Pinpoint the cell where the given text exists, returning its (X, Y) midpoint coordinate. 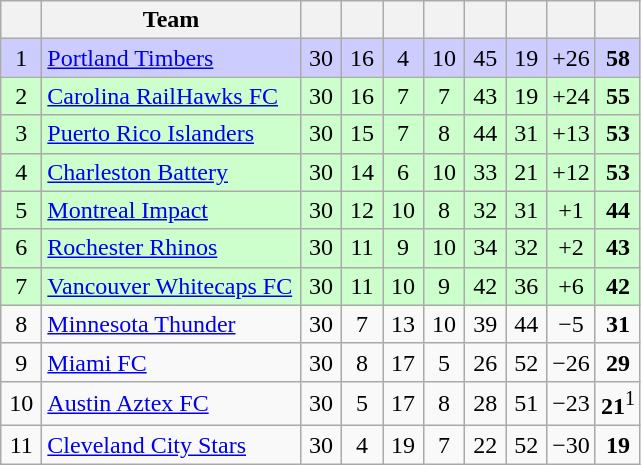
3 (22, 134)
Team (172, 20)
14 (362, 172)
Rochester Rhinos (172, 248)
+1 (572, 210)
−23 (572, 404)
34 (486, 248)
+26 (572, 58)
55 (618, 96)
12 (362, 210)
Austin Aztex FC (172, 404)
28 (486, 404)
−30 (572, 445)
+2 (572, 248)
Montreal Impact (172, 210)
−26 (572, 362)
22 (486, 445)
21 (526, 172)
Vancouver Whitecaps FC (172, 286)
Miami FC (172, 362)
Puerto Rico Islanders (172, 134)
Portland Timbers (172, 58)
33 (486, 172)
39 (486, 324)
1 (22, 58)
13 (402, 324)
36 (526, 286)
+6 (572, 286)
Carolina RailHawks FC (172, 96)
+24 (572, 96)
−5 (572, 324)
Cleveland City Stars (172, 445)
45 (486, 58)
51 (526, 404)
+12 (572, 172)
Charleston Battery (172, 172)
Minnesota Thunder (172, 324)
2 (22, 96)
+13 (572, 134)
26 (486, 362)
29 (618, 362)
15 (362, 134)
58 (618, 58)
211 (618, 404)
